Return the [x, y] coordinate for the center point of the cell that contains the specified text.  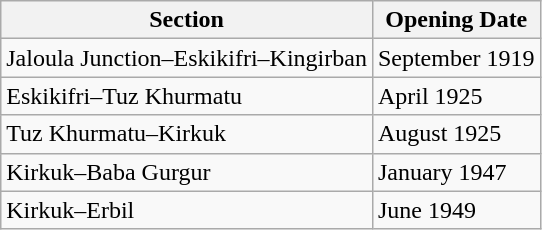
Opening Date [456, 20]
April 1925 [456, 96]
September 1919 [456, 58]
June 1949 [456, 210]
Eskikifri–Tuz Khurmatu [187, 96]
Section [187, 20]
Kirkuk–Baba Gurgur [187, 172]
Jaloula Junction–Eskikifri–Kingirban [187, 58]
Kirkuk–Erbil [187, 210]
January 1947 [456, 172]
Tuz Khurmatu–Kirkuk [187, 134]
August 1925 [456, 134]
